Output the [X, Y] coordinate of the center of the cell containing the given text.  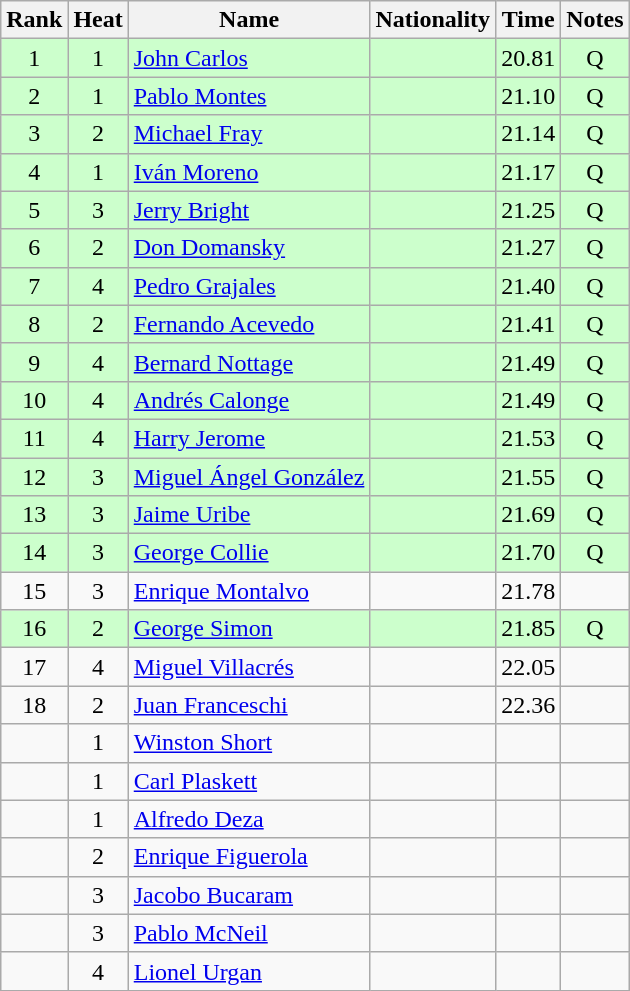
21.27 [528, 248]
21.53 [528, 438]
Jerry Bright [249, 210]
21.40 [528, 286]
Harry Jerome [249, 438]
15 [34, 591]
9 [34, 362]
12 [34, 477]
21.55 [528, 477]
18 [34, 705]
21.14 [528, 134]
Nationality [433, 20]
Enrique Montalvo [249, 591]
Notes [595, 20]
Jaime Uribe [249, 515]
Enrique Figuerola [249, 857]
George Collie [249, 553]
21.69 [528, 515]
5 [34, 210]
21.85 [528, 629]
Name [249, 20]
Time [528, 20]
Andrés Calonge [249, 400]
Heat [98, 20]
10 [34, 400]
Lionel Urgan [249, 971]
George Simon [249, 629]
11 [34, 438]
22.05 [528, 667]
Pablo McNeil [249, 933]
Winston Short [249, 743]
21.10 [528, 96]
16 [34, 629]
Jacobo Bucaram [249, 895]
7 [34, 286]
Fernando Acevedo [249, 324]
Miguel Villacrés [249, 667]
Miguel Ángel González [249, 477]
John Carlos [249, 58]
Bernard Nottage [249, 362]
Rank [34, 20]
Pedro Grajales [249, 286]
Carl Plaskett [249, 781]
20.81 [528, 58]
Michael Fray [249, 134]
Iván Moreno [249, 172]
21.25 [528, 210]
Alfredo Deza [249, 819]
22.36 [528, 705]
14 [34, 553]
17 [34, 667]
Pablo Montes [249, 96]
Juan Franceschi [249, 705]
21.41 [528, 324]
6 [34, 248]
8 [34, 324]
13 [34, 515]
21.17 [528, 172]
21.70 [528, 553]
Don Domansky [249, 248]
21.78 [528, 591]
